Determine the [X, Y] coordinate at the center of the cell enclosing the given text.  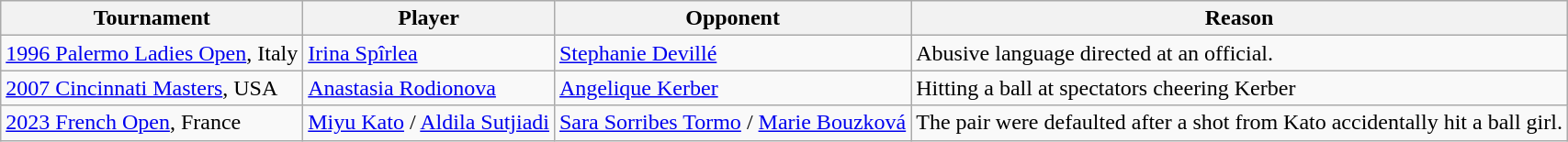
Opponent [732, 18]
Angelique Kerber [732, 88]
Abusive language directed at an official. [1240, 53]
2007 Cincinnati Masters, USA [152, 88]
Irina Spîrlea [429, 53]
Hitting a ball at spectators cheering Kerber [1240, 88]
Sara Sorribes Tormo / Marie Bouzková [732, 123]
Miyu Kato / Aldila Sutjiadi [429, 123]
1996 Palermo Ladies Open, Italy [152, 53]
The pair were defaulted after a shot from Kato accidentally hit a ball girl. [1240, 123]
Reason [1240, 18]
2023 French Open, France [152, 123]
Stephanie Devillé [732, 53]
Player [429, 18]
Tournament [152, 18]
Anastasia Rodionova [429, 88]
